From the cell containing the given text, extract its center point as [X, Y] coordinate. 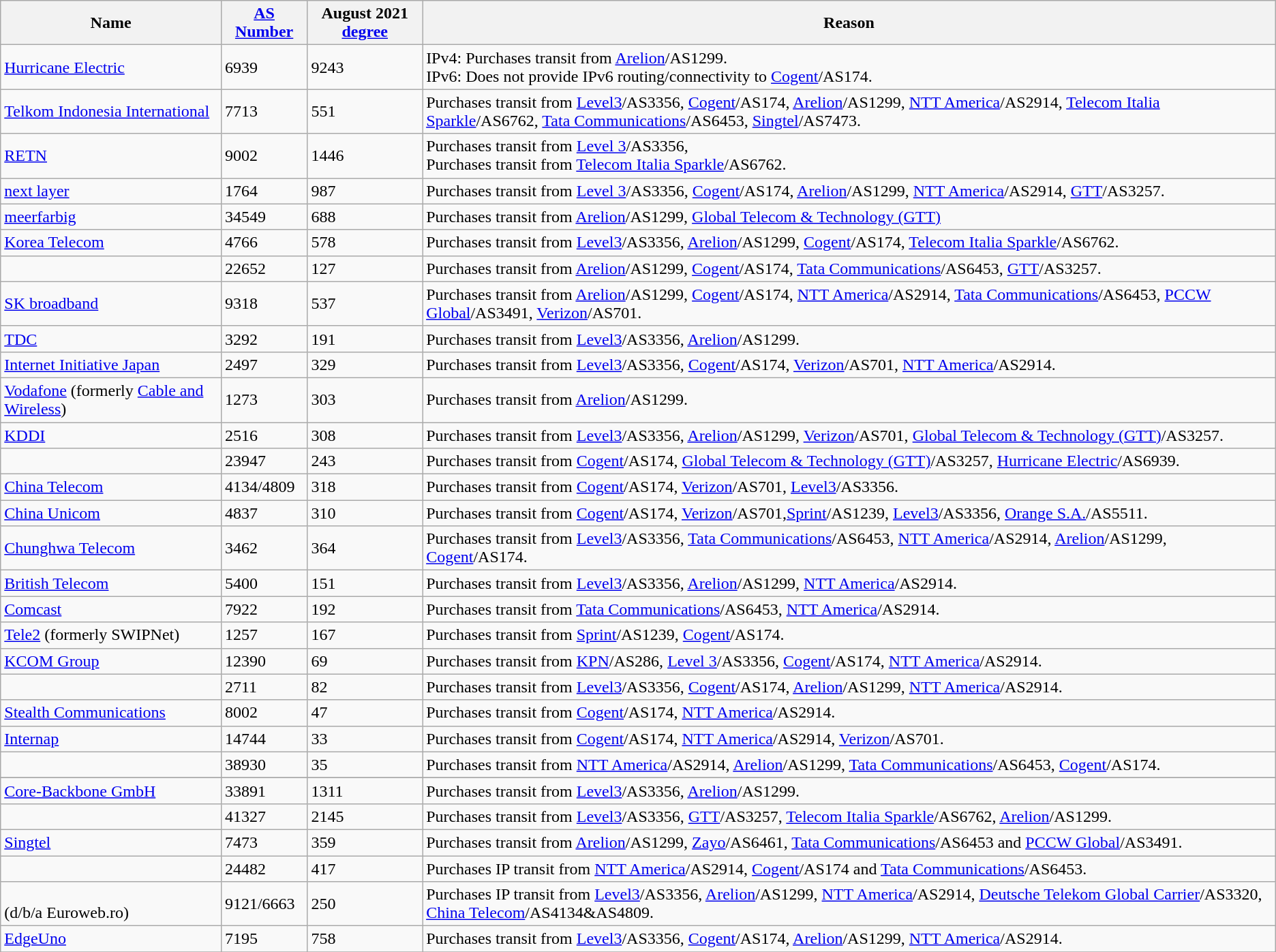
Purchases transit from Cogent/AS174, Verizon/AS701,Sprint/AS1239, Level3/AS3356, Orange S.A./AS5511. [849, 513]
British Telecom [111, 583]
4766 [264, 243]
Purchases transit from Tata Communications/AS6453, NTT America/AS2914. [849, 609]
Tele2 (formerly SWIPNet) [111, 635]
Core-Backbone GmbH [111, 790]
5400 [264, 583]
151 [365, 583]
RETN [111, 155]
310 [365, 513]
34549 [264, 217]
1764 [264, 191]
24482 [264, 869]
359 [365, 842]
Chunghwa Telecom [111, 548]
Internap [111, 739]
8002 [264, 713]
82 [365, 687]
August 2021 degree [365, 23]
7713 [264, 112]
23947 [264, 461]
Purchases transit from Level3/AS3356, Cogent/AS174, Verizon/AS701, NTT America/AS2914. [849, 365]
758 [365, 939]
9121/6663 [264, 904]
Purchases transit from KPN/AS286, Level 3/AS3356, Cogent/AS174, NTT America/AS2914. [849, 661]
Purchases transit from Arelion/AS1299. [849, 399]
192 [365, 609]
Purchases transit from Level3/AS3356, Arelion/AS1299, Verizon/AS701, Global Telecom & Technology (GTT)/AS3257. [849, 435]
22652 [264, 268]
9318 [264, 304]
KDDI [111, 435]
Name [111, 23]
AS Number [264, 23]
551 [365, 112]
167 [365, 635]
35 [365, 765]
Singtel [111, 842]
Internet Initiative Japan [111, 365]
IPv4: Purchases transit from Arelion/AS1299.IPv6: Does not provide IPv6 routing/connectivity to Cogent/AS174. [849, 67]
303 [365, 399]
1257 [264, 635]
Comcast [111, 609]
Korea Telecom [111, 243]
meerfarbig [111, 217]
191 [365, 339]
Purchases transit from Arelion/AS1299, Cogent/AS174, Tata Communications/AS6453, GTT/AS3257. [849, 268]
4134/4809 [264, 487]
33 [365, 739]
537 [365, 304]
Reason [849, 23]
9243 [365, 67]
578 [365, 243]
China Telecom [111, 487]
Purchases IP transit from Level3/AS3356, Arelion/AS1299, NTT America/AS2914, Deutsche Telekom Global Carrier/AS3320, China Telecom/AS4134&AS4809. [849, 904]
987 [365, 191]
3462 [264, 548]
41327 [264, 816]
Purchases transit from Cogent/AS174, Verizon/AS701, Level3/AS3356. [849, 487]
next layer [111, 191]
3292 [264, 339]
4837 [264, 513]
47 [365, 713]
2145 [365, 816]
308 [365, 435]
Hurricane Electric [111, 67]
2516 [264, 435]
KCOM Group [111, 661]
Purchases transit from Cogent/AS174, NTT America/AS2914. [849, 713]
EdgeUno [111, 939]
417 [365, 869]
TDC [111, 339]
7195 [264, 939]
Purchases transit from Arelion/AS1299, Global Telecom & Technology (GTT) [849, 217]
Purchases transit from Cogent/AS174, Global Telecom & Technology (GTT)/AS3257, Hurricane Electric/AS6939. [849, 461]
688 [365, 217]
Purchases transit from Arelion/AS1299, Cogent/AS174, NTT America/AS2914, Tata Communications/AS6453, PCCW Global/AS3491, Verizon/AS701. [849, 304]
2497 [264, 365]
(d/b/a Euroweb.ro) [111, 904]
Stealth Communications [111, 713]
Purchases transit from NTT America/AS2914, Arelion/AS1299, Tata Communications/AS6453, Cogent/AS174. [849, 765]
Purchases transit from Level3/AS3356, GTT/AS3257, Telecom Italia Sparkle/AS6762, Arelion/AS1299. [849, 816]
318 [365, 487]
243 [365, 461]
2711 [264, 687]
Purchases transit from Level 3/AS3356, Cogent/AS174, Arelion/AS1299, NTT America/AS2914, GTT/AS3257. [849, 191]
329 [365, 365]
33891 [264, 790]
Purchases IP transit from NTT America/AS2914, Cogent/AS174 and Tata Communications/AS6453. [849, 869]
14744 [264, 739]
250 [365, 904]
Purchases transit from Level3/AS3356, Arelion/AS1299, NTT America/AS2914. [849, 583]
China Unicom [111, 513]
Purchases transit from Level 3/AS3356,Purchases transit from Telecom Italia Sparkle/AS6762. [849, 155]
Telkom Indonesia International [111, 112]
Purchases transit from Level3/AS3356, Tata Communications/AS6453, NTT America/AS2914, Arelion/AS1299, Cogent/AS174. [849, 548]
Vodafone (formerly Cable and Wireless) [111, 399]
9002 [264, 155]
1273 [264, 399]
Purchases transit from Arelion/AS1299, Zayo/AS6461, Tata Communications/AS6453 and PCCW Global/AS3491. [849, 842]
7473 [264, 842]
Purchases transit from Sprint/AS1239, Cogent/AS174. [849, 635]
69 [365, 661]
364 [365, 548]
38930 [264, 765]
127 [365, 268]
Purchases transit from Cogent/AS174, NTT America/AS2914, Verizon/AS701. [849, 739]
7922 [264, 609]
Purchases transit from Level3/AS3356, Arelion/AS1299, Cogent/AS174, Telecom Italia Sparkle/AS6762. [849, 243]
12390 [264, 661]
1446 [365, 155]
SK broadband [111, 304]
6939 [264, 67]
1311 [365, 790]
